Detect which cell encompasses the target text, then output its [x, y] center coordinate. 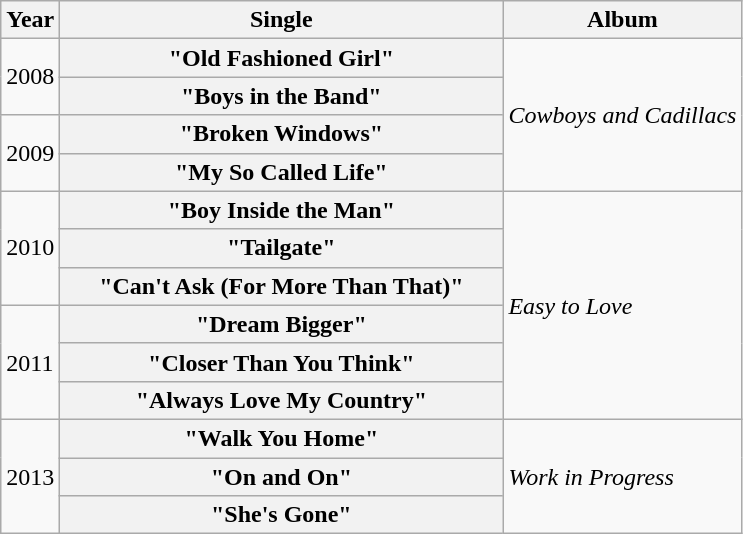
2011 [30, 362]
"My So Called Life" [282, 172]
"Always Love My Country" [282, 400]
Album [622, 20]
"Old Fashioned Girl" [282, 58]
"Walk You Home" [282, 438]
Easy to Love [622, 305]
"Tailgate" [282, 248]
"Closer Than You Think" [282, 362]
"Boys in the Band" [282, 96]
2009 [30, 153]
Single [282, 20]
Year [30, 20]
2010 [30, 248]
Cowboys and Cadillacs [622, 115]
"Broken Windows" [282, 134]
"She's Gone" [282, 515]
2008 [30, 77]
Work in Progress [622, 476]
"Can't Ask (For More Than That)" [282, 286]
2013 [30, 476]
"On and On" [282, 477]
"Dream Bigger" [282, 324]
"Boy Inside the Man" [282, 210]
